Capture the cell that displays the provided text and extract its [X, Y] central coordinate. 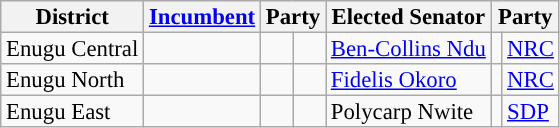
District [72, 17]
Enugu North [72, 80]
Elected Senator [409, 17]
Fidelis Okoro [409, 80]
SDP [530, 112]
Incumbent [202, 17]
Ben-Collins Ndu [409, 49]
Polycarp Nwite [409, 112]
Enugu Central [72, 49]
Enugu East [72, 112]
